Determine the (x, y) coordinate at the center of the cell enclosing the given text.  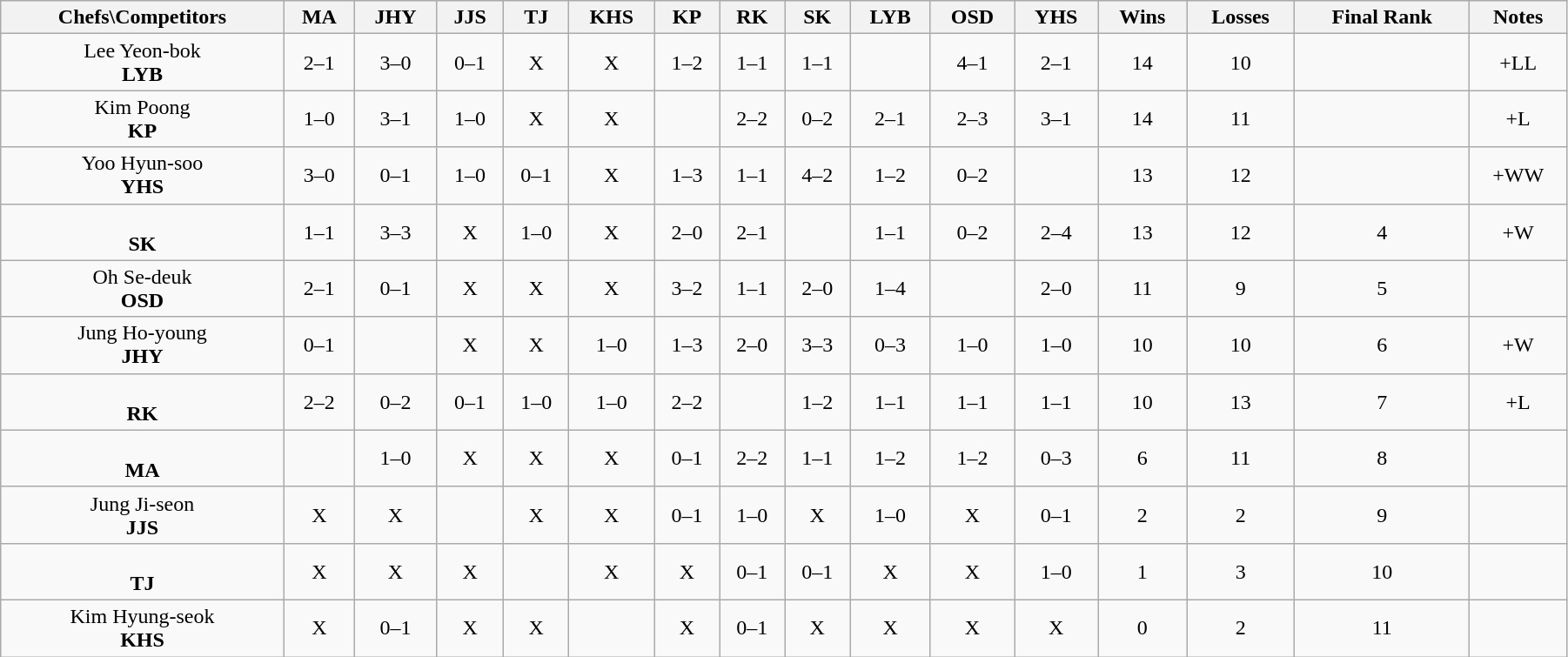
1 (1142, 571)
2–3 (972, 118)
8 (1382, 458)
KHS (612, 17)
4–1 (972, 63)
KP (687, 17)
Notes (1518, 17)
2–4 (1056, 231)
1–4 (891, 289)
Kim Hyung-seokKHS (143, 628)
Yoo Hyun-sooYHS (143, 176)
LYB (891, 17)
4 (1382, 231)
YHS (1056, 17)
+WW (1518, 176)
Final Rank (1382, 17)
7 (1382, 402)
Chefs\Competitors (143, 17)
Jung Ji-seonJJS (143, 515)
OSD (972, 17)
3–2 (687, 289)
Oh Se-deukOSD (143, 289)
Losses (1241, 17)
JJS (470, 17)
0 (1142, 628)
+LL (1518, 63)
3 (1241, 571)
5 (1382, 289)
JHY (396, 17)
Jung Ho-youngJHY (143, 345)
Lee Yeon-bokLYB (143, 63)
Wins (1142, 17)
Kim PoongKP (143, 118)
4–2 (818, 176)
